Identify which cell holds the provided text, then report its [x, y] central coordinate. 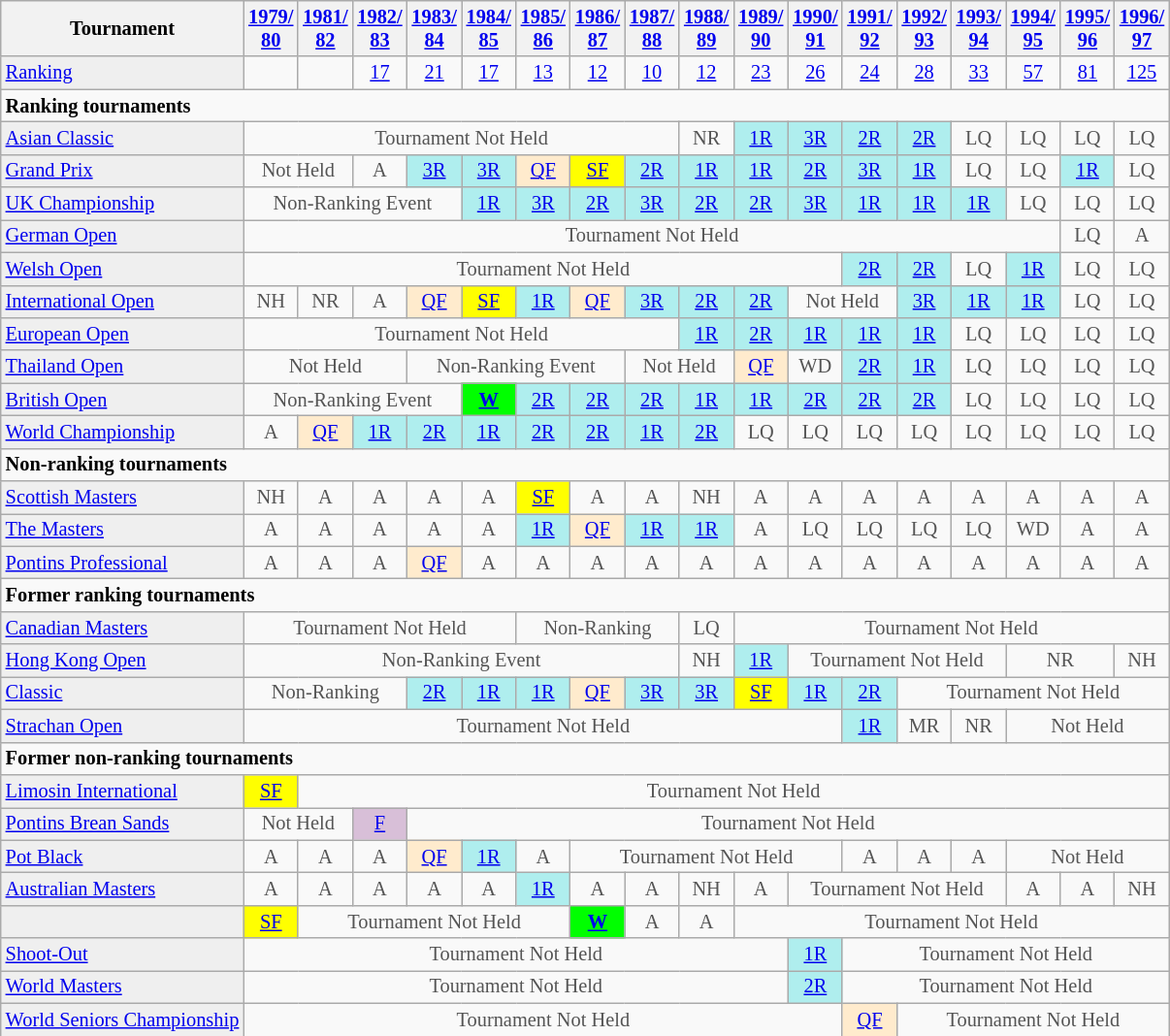
10 [652, 73]
Ranking [122, 73]
F [379, 824]
Pot Black [122, 857]
1988/89 [706, 28]
1984/85 [489, 28]
Former non-ranking tournaments [585, 759]
Strachan Open [122, 726]
1989/90 [761, 28]
81 [1088, 73]
1979/80 [271, 28]
125 [1142, 73]
Former ranking tournaments [585, 595]
33 [979, 73]
German Open [122, 236]
1990/91 [815, 28]
Hong Kong Open [122, 661]
1996/97 [1142, 28]
UK Championship [122, 204]
1985/86 [543, 28]
Asian Classic [122, 138]
Ranking tournaments [585, 106]
57 [1033, 73]
1981/82 [325, 28]
1982/83 [379, 28]
28 [925, 73]
The Masters [122, 530]
1995/96 [1088, 28]
Pontins Professional [122, 563]
13 [543, 73]
Australian Masters [122, 889]
MR [925, 726]
26 [815, 73]
1993/94 [979, 28]
1987/88 [652, 28]
World Championship [122, 432]
1991/92 [869, 28]
Scottish Masters [122, 498]
Welsh Open [122, 269]
1986/87 [598, 28]
21 [435, 73]
Classic [122, 693]
Non-ranking tournaments [585, 465]
1992/93 [925, 28]
World Seniors Championship [122, 1020]
1983/84 [435, 28]
International Open [122, 302]
24 [869, 73]
Pontins Brean Sands [122, 824]
1994/95 [1033, 28]
Grand Prix [122, 171]
Limosin International [122, 791]
Canadian Masters [122, 628]
European Open [122, 334]
World Masters [122, 987]
Shoot-Out [122, 955]
British Open [122, 400]
Thailand Open [122, 367]
Tournament [122, 28]
23 [761, 73]
